Scan for the cell matching the given text and deliver its [X, Y] coordinate at center. 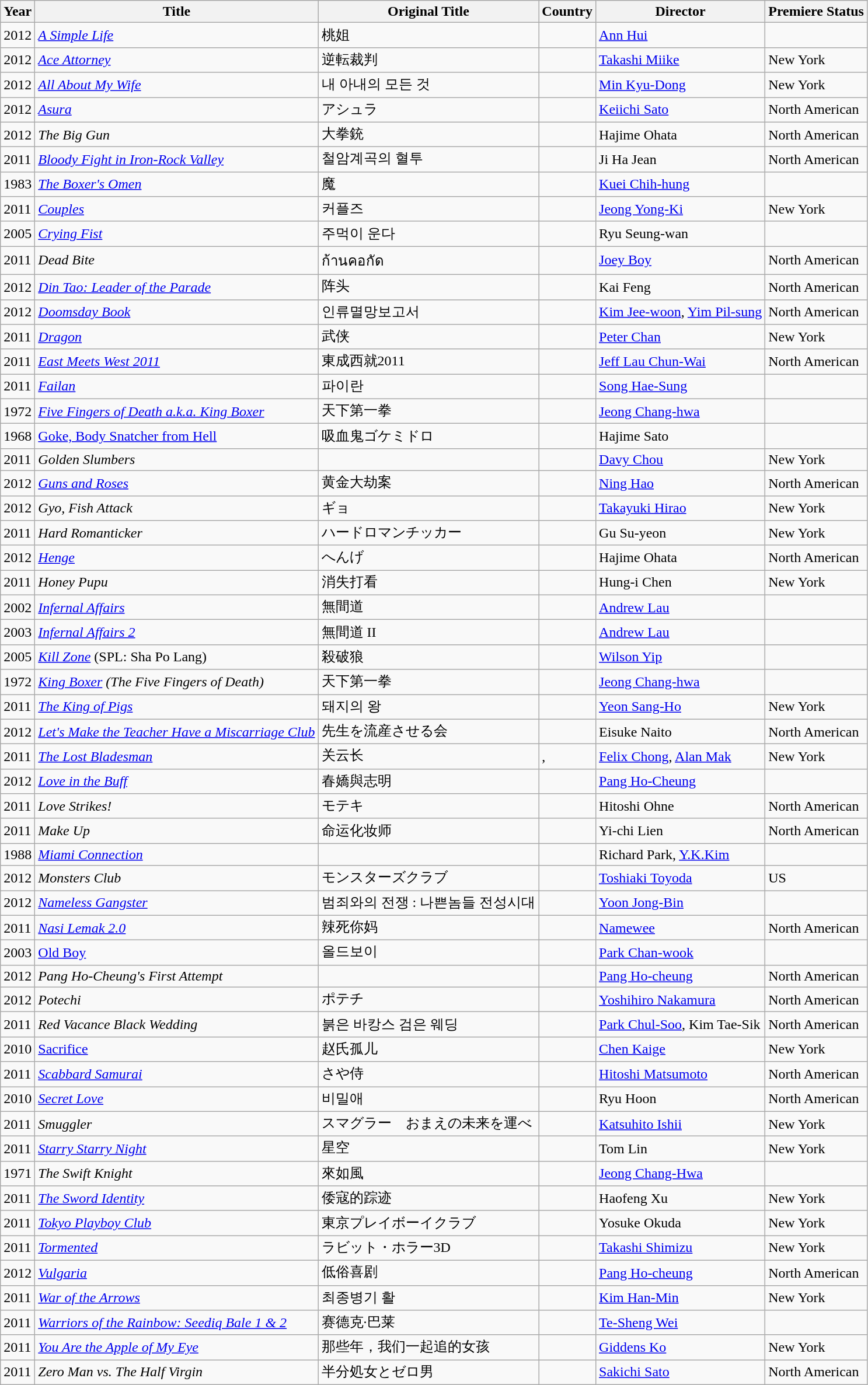
Park Chul-Soo, Kim Tae-Sik [681, 1025]
Monsters Club [176, 878]
Scabbard Samurai [176, 1074]
내 아내의 모든 것 [428, 85]
Dead Bite [176, 260]
阵头 [428, 287]
Ji Ha Jean [681, 160]
赵氏孤儿 [428, 1049]
Crying Fist [176, 233]
Guns and Roses [176, 483]
モテキ [428, 807]
범죄와의 전쟁 : 나쁜놈들 전성시대 [428, 903]
Hajime Sato [681, 437]
关云长 [428, 756]
Love in the Buff [176, 781]
Hung-i Chen [681, 582]
ポテチ [428, 999]
Min Kyu-Dong [681, 85]
桃姐 [428, 35]
Din Tao: Leader of the Parade [176, 287]
1983 [18, 184]
Tokyo Playboy Club [176, 1223]
Sacrifice [176, 1049]
Keiichi Sato [681, 110]
Potechi [176, 999]
Jeff Lau Chun-Wai [681, 362]
Pang Ho-Cheung's First Attempt [176, 976]
大拳銃 [428, 134]
Yoon Jong-Bin [681, 903]
ก้านคอกัด [428, 260]
ハードロマンチッカー [428, 533]
Wilson Yip [681, 657]
비밀애 [428, 1100]
Richard Park, Y.K.Kim [681, 854]
春嬌與志明 [428, 781]
Infernal Affairs 2 [176, 633]
Tom Lin [681, 1149]
Song Hae-Sung [681, 386]
Failan [176, 386]
Yi-chi Lien [681, 831]
Chen Kaige [681, 1049]
Toshiaki Toyoda [681, 878]
Pang Ho-Cheung [681, 781]
Gu Su-yeon [681, 533]
A Simple Life [176, 35]
, [567, 756]
Secret Love [176, 1100]
Country [567, 12]
Infernal Affairs [176, 607]
Yeon Sang-Ho [681, 707]
來如風 [428, 1173]
올드보이 [428, 953]
Title [176, 12]
Katsuhito Ishii [681, 1124]
1968 [18, 437]
Kill Zone (SPL: Sha Po Lang) [176, 657]
Takashi Shimizu [681, 1248]
붉은 바캉스 검은 웨딩 [428, 1025]
Ryu Seung-wan [681, 233]
低俗喜剧 [428, 1272]
Doomsday Book [176, 312]
魔 [428, 184]
殺破狼 [428, 657]
최종병기 활 [428, 1298]
Make Up [176, 831]
Ning Hao [681, 483]
Kim Jee-woon, Yim Pil-sung [681, 312]
인류멸망보고서 [428, 312]
Starry Starry Night [176, 1149]
さや侍 [428, 1074]
東京プレイボーイクラブ [428, 1223]
돼지의 왕 [428, 707]
無間道 II [428, 633]
Red Vacance Black Wedding [176, 1025]
那些年，我们一起追的女孩 [428, 1347]
Love Strikes! [176, 807]
倭寇的踪迹 [428, 1199]
吸血鬼ゴケミドロ [428, 437]
Smuggler [176, 1124]
星空 [428, 1149]
커플즈 [428, 209]
Te-Sheng Wei [681, 1323]
Ace Attorney [176, 60]
スマグラー おまえの未来を運べ [428, 1124]
Vulgaria [176, 1272]
Nameless Gangster [176, 903]
Hitoshi Matsumoto [681, 1074]
The King of Pigs [176, 707]
Peter Chan [681, 337]
Premiere Status [816, 12]
Director [681, 12]
Honey Pupu [176, 582]
The Sword Identity [176, 1199]
Goke, Body Snatcher from Hell [176, 437]
All About My Wife [176, 85]
The Lost Bladesman [176, 756]
Takayuki Hirao [681, 508]
Hitoshi Ohne [681, 807]
赛德克·巴莱 [428, 1323]
Bloody Fight in Iron-Rock Valley [176, 160]
Tormented [176, 1248]
アシュラ [428, 110]
East Meets West 2011 [176, 362]
Yosuke Okuda [681, 1223]
Jeong Yong-Ki [681, 209]
Ryu Hoon [681, 1100]
You Are the Apple of My Eye [176, 1347]
2002 [18, 607]
Park Chan-wook [681, 953]
黄金大劫案 [428, 483]
Davy Chou [681, 459]
철암계곡의 혈투 [428, 160]
Namewee [681, 928]
Nasi Lemak 2.0 [176, 928]
先生を流産させる会 [428, 732]
Felix Chong, Alan Mak [681, 756]
Kai Feng [681, 287]
The Swift Knight [176, 1173]
Golden Slumbers [176, 459]
Dragon [176, 337]
辣死你妈 [428, 928]
半分処女とゼロ男 [428, 1373]
Giddens Ko [681, 1347]
Henge [176, 558]
東成西就2011 [428, 362]
Sakichi Sato [681, 1373]
Haofeng Xu [681, 1199]
The Boxer's Omen [176, 184]
War of the Arrows [176, 1298]
Couples [176, 209]
Gyo, Fish Attack [176, 508]
命运化妆师 [428, 831]
消失打看 [428, 582]
ラビット・ホラー3D [428, 1248]
Hard Romanticker [176, 533]
King Boxer (The Five Fingers of Death) [176, 682]
ギョ [428, 508]
Ann Hui [681, 35]
Yoshihiro Nakamura [681, 999]
Warriors of the Rainbow: Seediq Bale 1 & 2 [176, 1323]
Year [18, 12]
Original Title [428, 12]
Old Boy [176, 953]
1971 [18, 1173]
Kim Han-Min [681, 1298]
주먹이 운다 [428, 233]
Asura [176, 110]
1988 [18, 854]
Miami Connection [176, 854]
逆転裁判 [428, 60]
Kuei Chih-hung [681, 184]
Jeong Chang-Hwa [681, 1173]
モンスターズクラブ [428, 878]
Let's Make the Teacher Have a Miscarriage Club [176, 732]
Takashi Miike [681, 60]
US [816, 878]
へんげ [428, 558]
武侠 [428, 337]
파이란 [428, 386]
Five Fingers of Death a.k.a. King Boxer [176, 411]
無間道 [428, 607]
The Big Gun [176, 134]
Zero Man vs. The Half Virgin [176, 1373]
Joey Boy [681, 260]
Eisuke Naito [681, 732]
